Extract the (x, y) coordinate from the center of the cell holding the provided text.  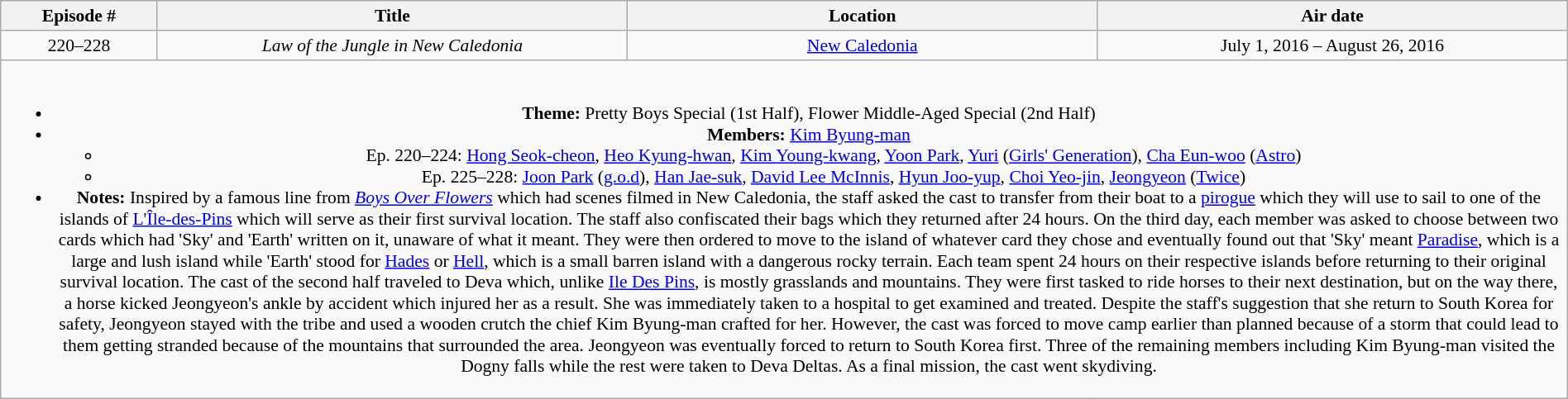
Law of the Jungle in New Caledonia (392, 45)
July 1, 2016 – August 26, 2016 (1332, 45)
Title (392, 16)
220–228 (79, 45)
Air date (1332, 16)
Location (863, 16)
New Caledonia (863, 45)
Episode # (79, 16)
